Find where the given text appears and provide that cell's center as (X, Y) coordinate. 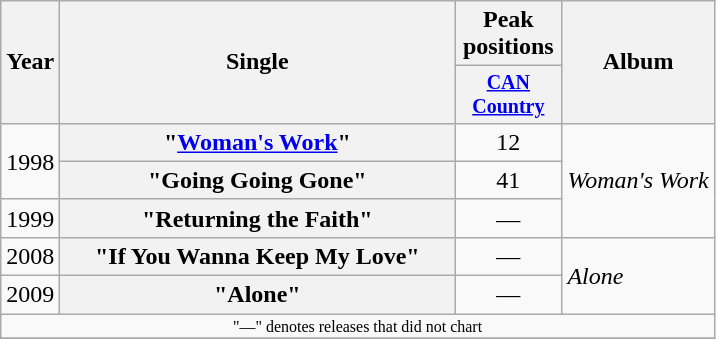
2009 (30, 295)
Single (258, 62)
Peak positions (508, 34)
1999 (30, 218)
Woman's Work (638, 180)
"Going Going Gone" (258, 180)
"Alone" (258, 295)
"Returning the Faith" (258, 218)
"If You Wanna Keep My Love" (258, 256)
Album (638, 62)
CAN Country (508, 94)
1998 (30, 161)
"—" denotes releases that did not chart (358, 326)
2008 (30, 256)
Year (30, 62)
41 (508, 180)
12 (508, 142)
"Woman's Work" (258, 142)
Alone (638, 275)
